For the text-containing cell, return its midpoint in (x, y) coordinate format. 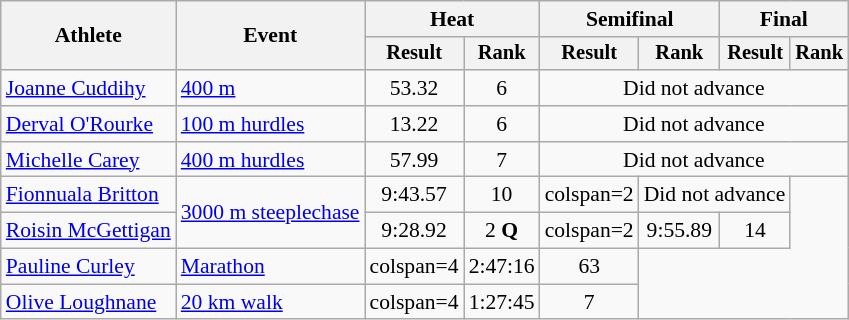
Marathon (270, 267)
Derval O'Rourke (88, 124)
3000 m steeplechase (270, 212)
Joanne Cuddihy (88, 88)
14 (755, 231)
13.22 (414, 124)
2 Q (502, 231)
63 (590, 267)
9:28.92 (414, 231)
Fionnuala Britton (88, 195)
400 m (270, 88)
57.99 (414, 160)
Heat (452, 19)
9:43.57 (414, 195)
20 km walk (270, 302)
9:55.89 (680, 231)
Roisin McGettigan (88, 231)
400 m hurdles (270, 160)
10 (502, 195)
Olive Loughnane (88, 302)
Michelle Carey (88, 160)
Event (270, 36)
Athlete (88, 36)
Semifinal (630, 19)
1:27:45 (502, 302)
Final (784, 19)
2:47:16 (502, 267)
Pauline Curley (88, 267)
100 m hurdles (270, 124)
53.32 (414, 88)
